Provide the (x, y) coordinate of the cell's center where the given text is located.  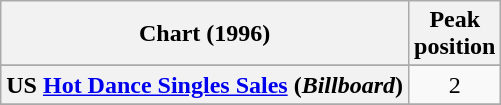
Chart (1996) (205, 34)
Peakposition (455, 34)
2 (455, 85)
US Hot Dance Singles Sales (Billboard) (205, 85)
